Return the [X, Y] coordinate for the center point of the cell that contains the specified text.  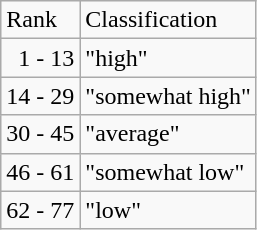
Rank [40, 20]
"high" [168, 58]
62 - 77 [40, 210]
46 - 61 [40, 172]
30 - 45 [40, 134]
1 - 13 [40, 58]
"low" [168, 210]
"somewhat high" [168, 96]
Classification [168, 20]
"somewhat low" [168, 172]
14 - 29 [40, 96]
"average" [168, 134]
